Detect which cell encompasses the target text, then output its [x, y] center coordinate. 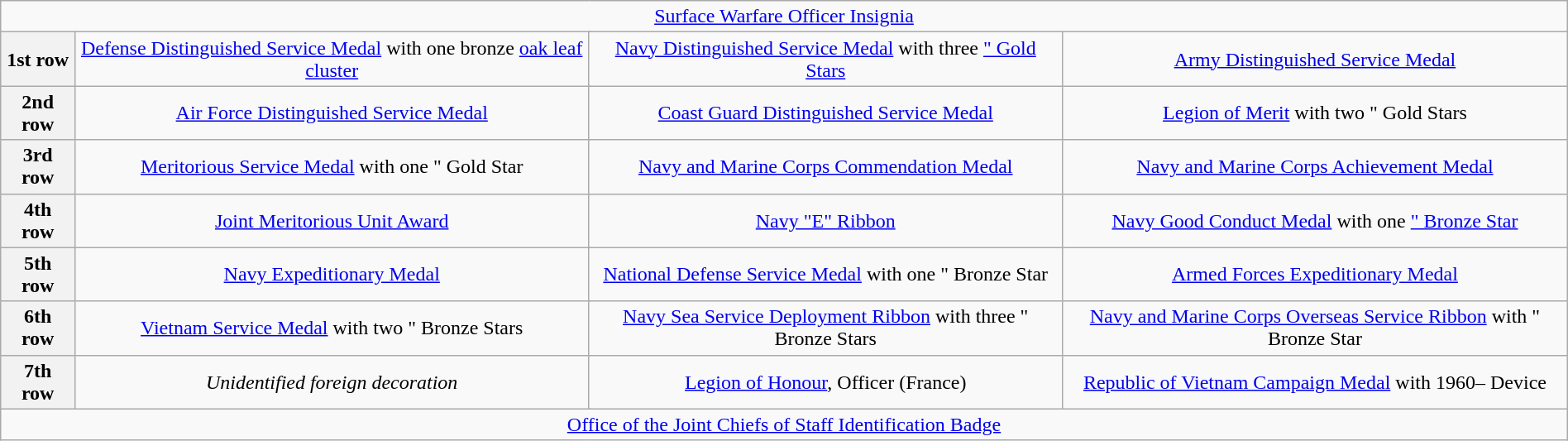
Joint Meritorious Unit Award [332, 220]
Surface Warfare Officer Insignia [784, 17]
5th row [38, 275]
Coast Guard Distinguished Service Medal [825, 113]
Navy "E" Ribbon [825, 220]
Office of the Joint Chiefs of Staff Identification Badge [784, 424]
Air Force Distinguished Service Medal [332, 113]
Republic of Vietnam Campaign Medal with 1960– Device [1315, 382]
2nd row [38, 113]
Army Distinguished Service Medal [1315, 60]
Navy Good Conduct Medal with one " Bronze Star [1315, 220]
Legion of Merit with two " Gold Stars [1315, 113]
Navy Distinguished Service Medal with three " Gold Stars [825, 60]
Armed Forces Expeditionary Medal [1315, 275]
Vietnam Service Medal with two " Bronze Stars [332, 328]
Defense Distinguished Service Medal with one bronze oak leaf cluster [332, 60]
Navy and Marine Corps Commendation Medal [825, 167]
National Defense Service Medal with one " Bronze Star [825, 275]
4th row [38, 220]
Unidentified foreign decoration [332, 382]
Navy Expeditionary Medal [332, 275]
Navy Sea Service Deployment Ribbon with three " Bronze Stars [825, 328]
Navy and Marine Corps Overseas Service Ribbon with " Bronze Star [1315, 328]
6th row [38, 328]
Navy and Marine Corps Achievement Medal [1315, 167]
3rd row [38, 167]
7th row [38, 382]
Meritorious Service Medal with one " Gold Star [332, 167]
Legion of Honour, Officer (France) [825, 382]
1st row [38, 60]
